Search for the cell housing the specified text and yield its (x, y) center coordinate. 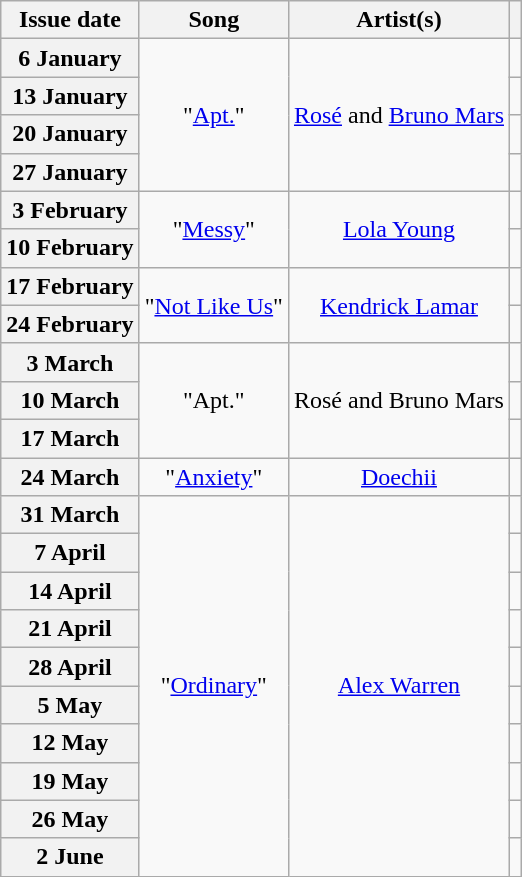
3 March (70, 362)
Issue date (70, 20)
"Ordinary" (214, 686)
21 April (70, 629)
12 May (70, 743)
28 April (70, 667)
Lola Young (398, 229)
26 May (70, 819)
Alex Warren (398, 686)
"Not Like Us" (214, 305)
17 March (70, 438)
Kendrick Lamar (398, 305)
27 January (70, 172)
13 January (70, 96)
24 February (70, 324)
6 January (70, 58)
24 March (70, 477)
10 March (70, 400)
20 January (70, 134)
7 April (70, 553)
"Messy" (214, 229)
17 February (70, 286)
2 June (70, 857)
10 February (70, 248)
Artist(s) (398, 20)
14 April (70, 591)
19 May (70, 781)
5 May (70, 705)
31 March (70, 515)
Song (214, 20)
Doechii (398, 477)
3 February (70, 210)
"Anxiety" (214, 477)
